Output the [X, Y] coordinate of the center of the cell containing the given text.  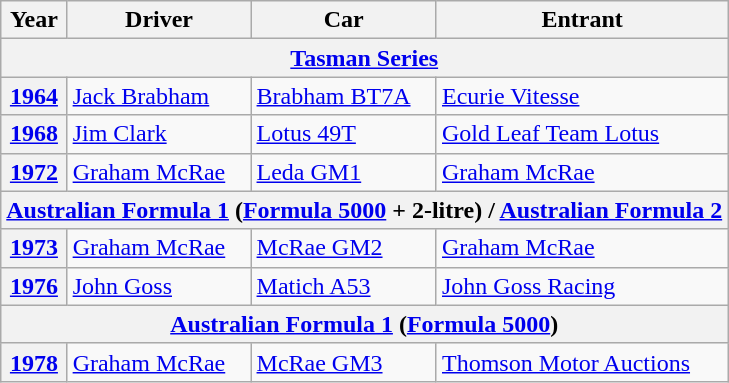
1978 [34, 362]
Driver [159, 20]
Matich A53 [344, 286]
Gold Leaf Team Lotus [582, 134]
Australian Formula 1 (Formula 5000) [364, 324]
Thomson Motor Auctions [582, 362]
1973 [34, 248]
McRae GM3 [344, 362]
1976 [34, 286]
Australian Formula 1 (Formula 5000 + 2-litre) / Australian Formula 2 [364, 210]
McRae GM2 [344, 248]
Brabham BT7A [344, 96]
Tasman Series [364, 58]
Entrant [582, 20]
John Goss [159, 286]
1968 [34, 134]
1964 [34, 96]
Car [344, 20]
Year [34, 20]
John Goss Racing [582, 286]
Jim Clark [159, 134]
Jack Brabham [159, 96]
Lotus 49T [344, 134]
1972 [34, 172]
Ecurie Vitesse [582, 96]
Leda GM1 [344, 172]
